Identify which cell holds the provided text, then report its (X, Y) central coordinate. 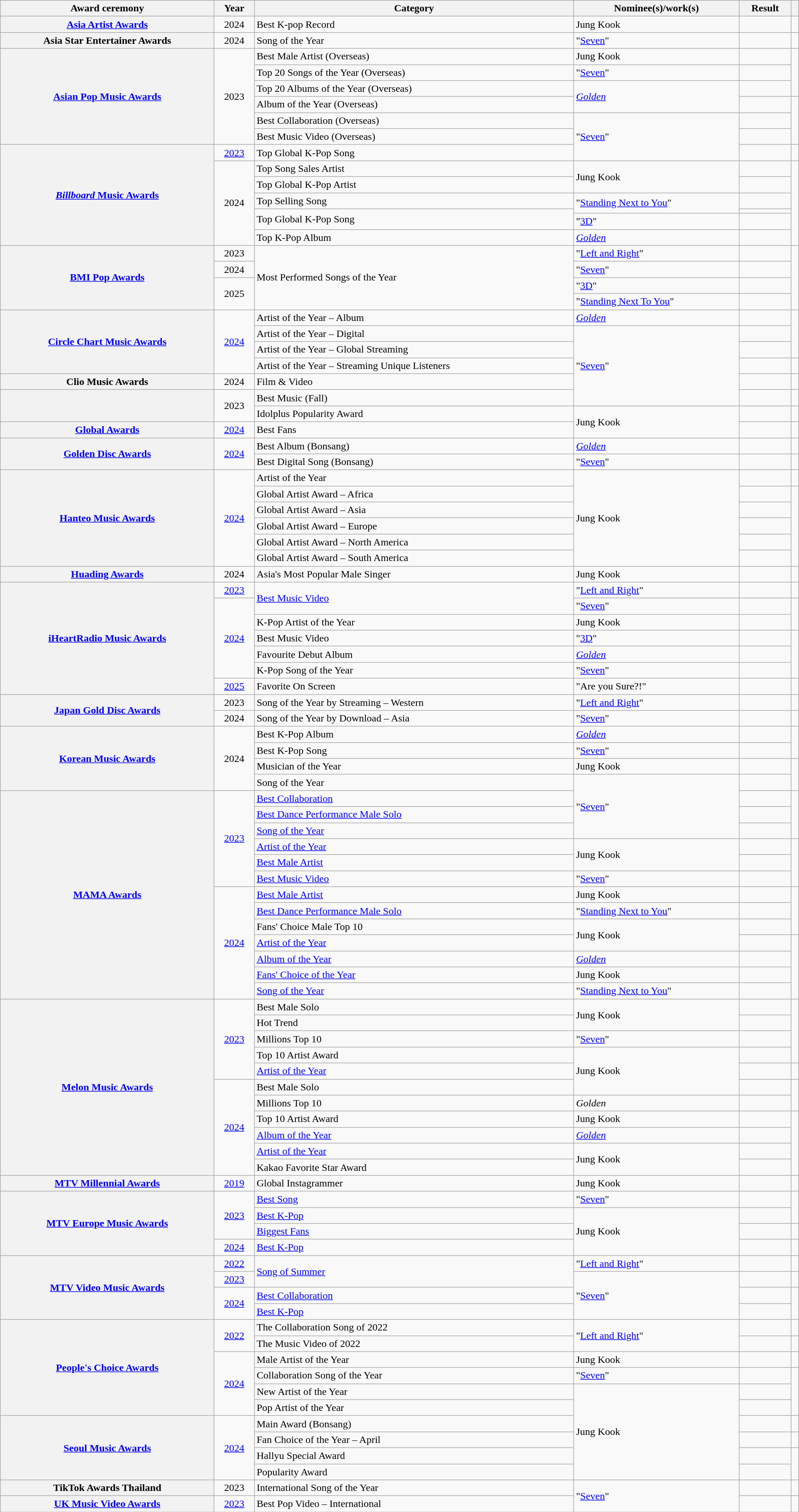
UK Music Video Awards (107, 1504)
Best Fans (414, 430)
Artist of the Year – Global Streaming (414, 350)
Nominee(s)/work(s) (657, 8)
Top Song Sales Artist (414, 168)
Best K-Pop Album (414, 735)
Biggest Fans (414, 1232)
Huading Awards (107, 574)
Hallyu Special Award (414, 1456)
Korean Music Awards (107, 759)
Song of Summer (414, 1272)
Asia Artist Awards (107, 24)
Global Artist Award – Europe (414, 526)
Clio Music Awards (107, 382)
Favourite Debut Album (414, 654)
The Music Video of 2022 (414, 1344)
Popularity Award (414, 1472)
iHeartRadio Music Awards (107, 638)
New Artist of the Year (414, 1392)
Global Artist Award – Asia (414, 510)
Best Music Video (Overseas) (414, 136)
Asian Pop Music Awards (107, 96)
Best K-pop Record (414, 24)
Favorite On Screen (414, 686)
Asia's Most Popular Male Singer (414, 574)
Award ceremony (107, 8)
Best Music (Fall) (414, 398)
People's Choice Awards (107, 1368)
Global Awards (107, 430)
Pop Artist of the Year (414, 1408)
Global Artist Award – North America (414, 542)
Golden Disc Awards (107, 454)
Main Award (Bonsang) (414, 1424)
MTV Millennial Awards (107, 1183)
Artist of the Year – Digital (414, 334)
The Collaboration Song of 2022 (414, 1328)
International Song of the Year (414, 1488)
Top 20 Albums of the Year (Overseas) (414, 88)
K-Pop Song of the Year (414, 670)
Result (765, 8)
Kakao Favorite Star Award (414, 1167)
Global Artist Award – South America (414, 558)
TikTok Awards Thailand (107, 1488)
Best Male Artist (Overseas) (414, 56)
Most Performed Songs of the Year (414, 278)
Global Instagrammer (414, 1183)
Best Song (414, 1199)
Male Artist of the Year (414, 1360)
"Standing Next To You" (657, 302)
Top Global K-Pop Artist (414, 184)
MAMA Awards (107, 895)
Seoul Music Awards (107, 1448)
Best Album (Bonsang) (414, 446)
Best Digital Song (Bonsang) (414, 462)
MTV Video Music Awards (107, 1288)
Album of the Year (Overseas) (414, 104)
Hot Trend (414, 1023)
"Are you Sure?!" (657, 686)
Idolplus Popularity Award (414, 414)
Asia Star Entertainer Awards (107, 40)
Fans' Choice of the Year (414, 975)
Japan Gold Disc Awards (107, 710)
Fans' Choice Male Top 10 (414, 927)
Best K-Pop Song (414, 751)
Billboard Music Awards (107, 195)
Top 20 Songs of the Year (Overseas) (414, 72)
Song of the Year by Download – Asia (414, 719)
Top K-Pop Album (414, 238)
BMI Pop Awards (107, 278)
Circle Chart Music Awards (107, 342)
Hanteo Music Awards (107, 518)
Melon Music Awards (107, 1087)
Musician of the Year (414, 767)
Top Selling Song (414, 201)
K-Pop Artist of the Year (414, 622)
Collaboration Song of the Year (414, 1376)
Best Pop Video – International (414, 1504)
MTV Europe Music Awards (107, 1223)
2019 (234, 1183)
Fan Choice of the Year – April (414, 1440)
Film & Video (414, 382)
Category (414, 8)
Global Artist Award – Africa (414, 494)
Year (234, 8)
Song of the Year by Streaming – Western (414, 702)
Best Collaboration (Overseas) (414, 120)
Artist of the Year – Album (414, 318)
Artist of the Year – Streaming Unique Listeners (414, 366)
